From the cell containing the given text, extract its center point as (x, y) coordinate. 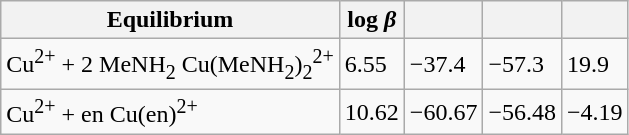
6.55 (372, 64)
−60.67 (444, 112)
10.62 (372, 112)
−56.48 (522, 112)
log β (372, 20)
Cu2+ + 2 MeNH2 Cu(MeNH2)22+ (170, 64)
Cu2+ + en Cu(en)2+ (170, 112)
−37.4 (444, 64)
−57.3 (522, 64)
Equilibrium (170, 20)
19.9 (596, 64)
−4.19 (596, 112)
